Extract the [X, Y] coordinate from the center of the cell holding the provided text.  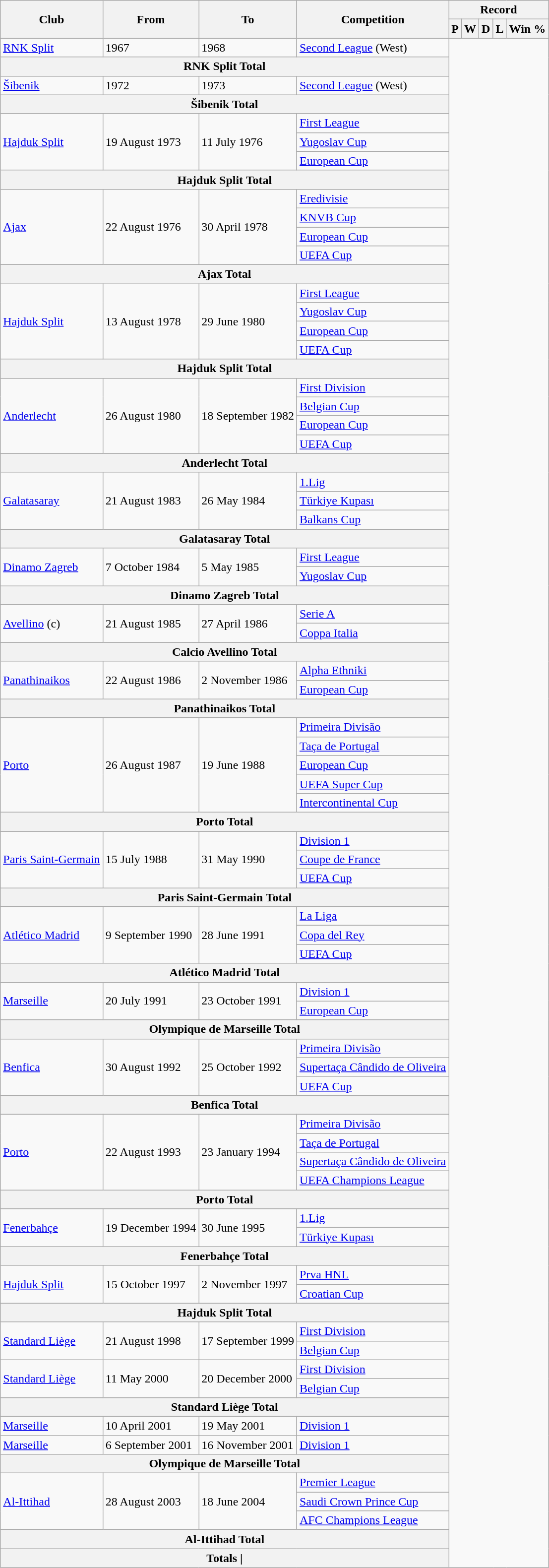
Ajax Total [225, 274]
Coupe de France [372, 860]
Šibenik [52, 85]
10 April 2001 [151, 1426]
Paris Saint-Germain [52, 860]
L [500, 29]
26 August 1980 [151, 416]
RNK Split [52, 48]
28 June 1991 [248, 935]
19 May 2001 [248, 1426]
20 December 2000 [248, 1379]
Panathinaikos [52, 680]
Galatasaray [52, 501]
Anderlecht Total [225, 463]
21 August 1983 [151, 501]
Atlético Madrid Total [225, 973]
Standard Liège Total [225, 1407]
30 June 1995 [248, 1228]
23 October 1991 [248, 1001]
RNK Split Total [225, 66]
31 May 1990 [248, 860]
2 November 1986 [248, 680]
From [151, 19]
Calcio Avellino Total [225, 652]
5 May 1985 [248, 567]
7 October 1984 [151, 567]
19 August 1973 [151, 142]
Croatian Cup [372, 1294]
1972 [151, 85]
19 June 1988 [248, 765]
11 July 1976 [248, 142]
22 August 1986 [151, 680]
Premier League [372, 1483]
26 August 1987 [151, 765]
Fenerbahçe [52, 1228]
22 August 1976 [151, 227]
6 September 2001 [151, 1445]
AFC Champions League [372, 1520]
Panathinaikos Total [225, 708]
18 September 1982 [248, 416]
Copa del Rey [372, 935]
Anderlecht [52, 416]
Ajax [52, 227]
21 August 1998 [151, 1341]
Benfica Total [225, 1105]
1967 [151, 48]
25 October 1992 [248, 1067]
Al-Ittihad [52, 1502]
20 July 1991 [151, 1001]
30 August 1992 [151, 1067]
30 April 1978 [248, 227]
13 August 1978 [151, 321]
D [486, 29]
Win % [528, 29]
To [248, 19]
UEFA Super Cup [372, 784]
22 August 1993 [151, 1152]
26 May 1984 [248, 501]
W [470, 29]
Totals | [225, 1558]
Club [52, 19]
28 August 2003 [151, 1502]
Prva HNL [372, 1275]
Serie A [372, 614]
2 November 1997 [248, 1284]
Record [499, 10]
Dinamo Zagreb Total [225, 595]
P [455, 29]
KNVB Cup [372, 217]
15 July 1988 [151, 860]
Dinamo Zagreb [52, 567]
1968 [248, 48]
21 August 1985 [151, 624]
Galatasaray Total [225, 538]
16 November 2001 [248, 1445]
Coppa Italia [372, 633]
Eredivisie [372, 198]
11 May 2000 [151, 1379]
Intercontinental Cup [372, 803]
1973 [248, 85]
Šibenik Total [225, 104]
23 January 1994 [248, 1152]
29 June 1980 [248, 321]
Atlético Madrid [52, 935]
27 April 1986 [248, 624]
Al-Ittihad Total [225, 1539]
Competition [372, 19]
Paris Saint-Germain Total [225, 897]
15 October 1997 [151, 1284]
La Liga [372, 916]
Fenerbahçe Total [225, 1256]
9 September 1990 [151, 935]
Avellino (c) [52, 624]
Benfica [52, 1067]
UEFA Champions League [372, 1181]
19 December 1994 [151, 1228]
18 June 2004 [248, 1502]
Alpha Ethniki [372, 671]
17 September 1999 [248, 1341]
Balkans Cup [372, 519]
Saudi Crown Prince Cup [372, 1502]
